Extract the [X, Y] coordinate from the center of the cell holding the provided text.  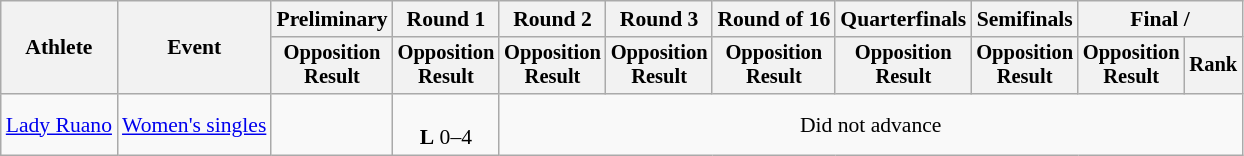
L 0–4 [446, 124]
Quarterfinals [903, 19]
Preliminary [332, 19]
Final / [1160, 19]
Rank [1214, 66]
Women's singles [194, 124]
Athlete [59, 48]
Round of 16 [774, 19]
Round 2 [552, 19]
Event [194, 48]
Semifinals [1024, 19]
Did not advance [870, 124]
Round 3 [660, 19]
Round 1 [446, 19]
Lady Ruano [59, 124]
